Search for the cell housing the specified text and yield its [X, Y] center coordinate. 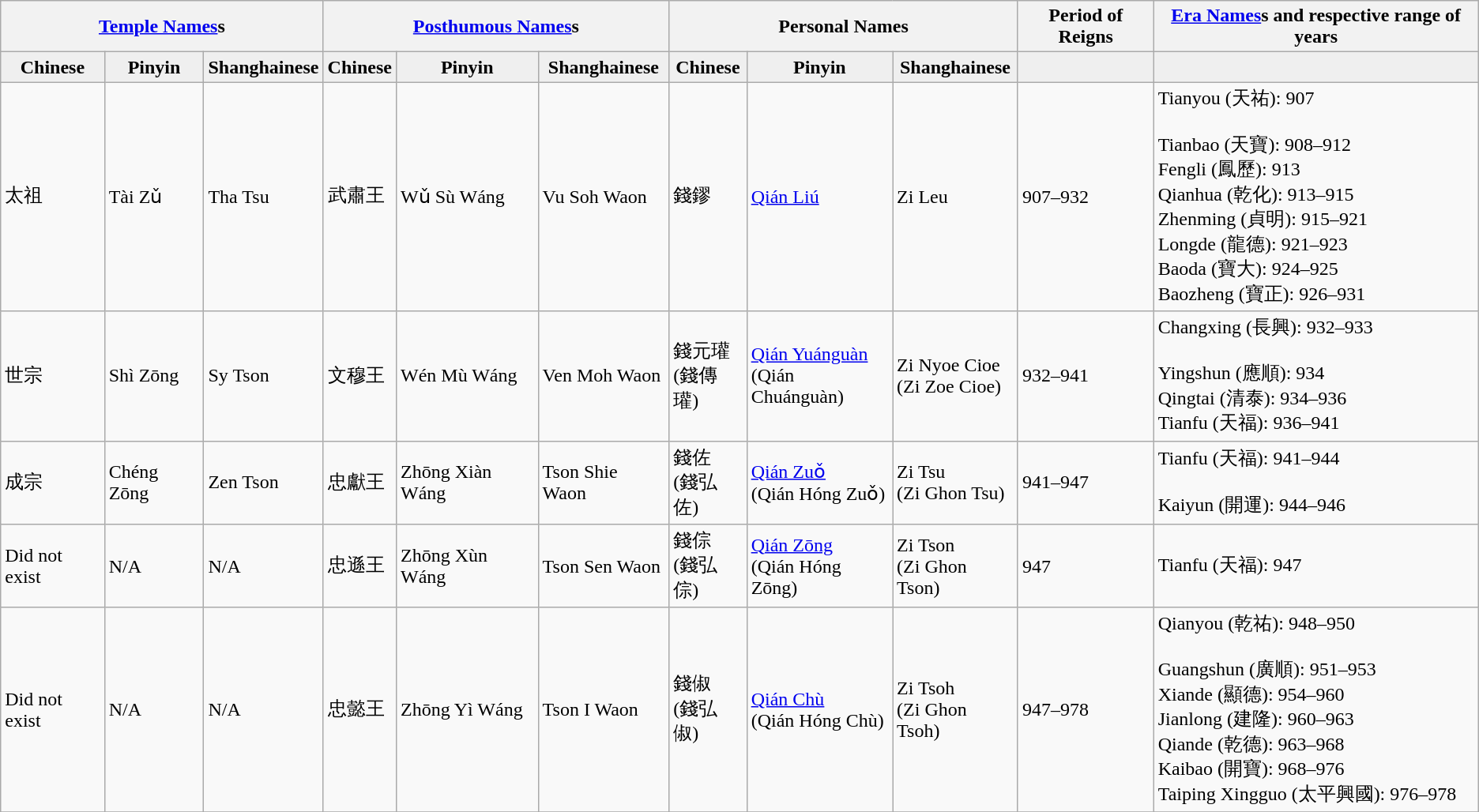
Qián Zuǒ(Qián Hóng Zuǒ) [819, 483]
Vu Soh Waon [604, 197]
Zi Leu [956, 197]
Ven Moh Waon [604, 376]
Zi Tson(Zi Ghon Tson) [956, 566]
武肅王 [359, 197]
Zi Tsu(Zi Ghon Tsu) [956, 483]
Qián Chù(Qián Hóng Chù) [819, 709]
錢鏐 [708, 197]
太祖 [52, 197]
Tài Zǔ [154, 197]
Tson Sen Waon [604, 566]
Zi Nyoe Cioe(Zi Zoe Cioe) [956, 376]
Tianfu (天福): 941–944Kaiyun (開運): 944–946 [1316, 483]
忠遜王 [359, 566]
Temple Namess [162, 27]
Qián Liú [819, 197]
忠獻王 [359, 483]
錢元瓘(錢傳瓘) [708, 376]
Personal Names [844, 27]
Zhōng Yì Wáng [467, 709]
錢俶(錢弘俶) [708, 709]
907–932 [1086, 197]
成宗 [52, 483]
Chéng Zōng [154, 483]
Period of Reigns [1086, 27]
Zhōng Xùn Wáng [467, 566]
Posthumous Namess [496, 27]
Zen Tson [264, 483]
Qián Yuánguàn(Qián Chuánguàn) [819, 376]
Era Namess and respective range of years [1316, 27]
Sy Tson [264, 376]
錢佐(錢弘佐) [708, 483]
Zi Tsoh(Zi Ghon Tsoh) [956, 709]
錢倧(錢弘倧) [708, 566]
932–941 [1086, 376]
世宗 [52, 376]
Tson Shie Waon [604, 483]
忠懿王 [359, 709]
文穆王 [359, 376]
Changxing (長興): 932–933Yingshun (應順): 934 Qingtai (清泰): 934–936 Tianfu (天福): 936–941 [1316, 376]
Wǔ Sù Wáng [467, 197]
Zhōng Xiàn Wáng [467, 483]
Wén Mù Wáng [467, 376]
947–978 [1086, 709]
947 [1086, 566]
941–947 [1086, 483]
Tianfu (天福): 947 [1316, 566]
Tha Tsu [264, 197]
Tson I Waon [604, 709]
Shì Zōng [154, 376]
Qián Zōng(Qián Hóng Zōng) [819, 566]
